Detect which cell encompasses the target text, then output its [X, Y] center coordinate. 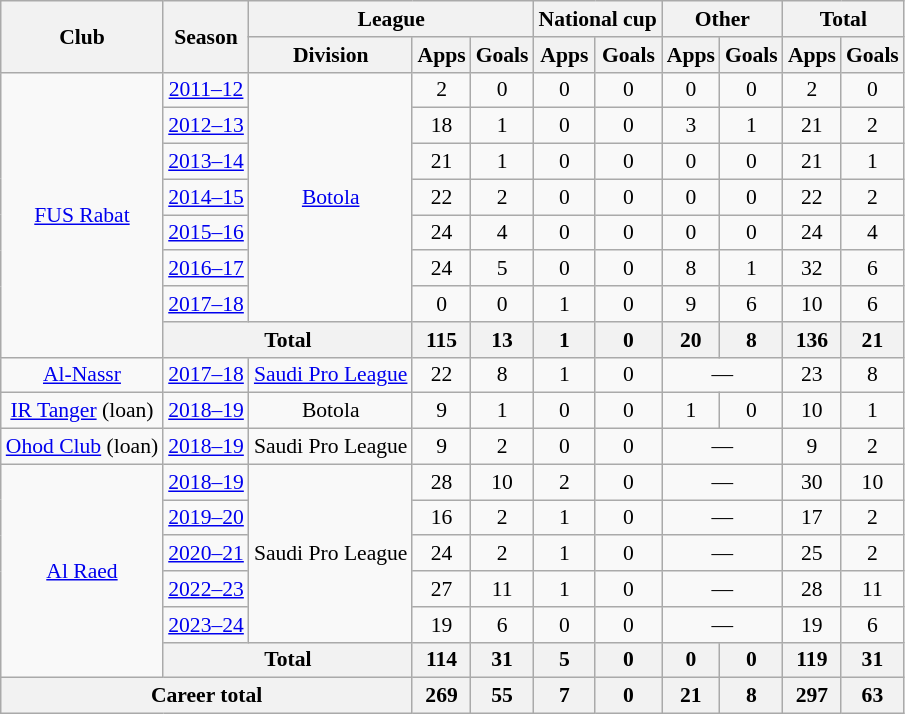
23 [812, 375]
269 [441, 696]
55 [502, 696]
27 [441, 589]
297 [812, 696]
115 [441, 340]
2019–20 [206, 518]
2011–12 [206, 90]
2015–16 [206, 233]
League [392, 19]
FUS Rabat [82, 214]
63 [872, 696]
Club [82, 36]
Other [722, 19]
30 [812, 482]
18 [441, 126]
Career total [207, 696]
2020–21 [206, 554]
Al Raed [82, 571]
2014–15 [206, 197]
2012–13 [206, 126]
2016–17 [206, 269]
13 [502, 340]
2023–24 [206, 625]
IR Tanger (loan) [82, 411]
32 [812, 269]
20 [691, 340]
17 [812, 518]
Season [206, 36]
7 [565, 696]
Division [331, 55]
2013–14 [206, 162]
136 [812, 340]
Ohod Club (loan) [82, 447]
114 [441, 660]
National cup [598, 19]
119 [812, 660]
3 [691, 126]
25 [812, 554]
2022–23 [206, 589]
Al-Nassr [82, 375]
16 [441, 518]
